Return the [X, Y] coordinate for the center point of the cell that contains the specified text.  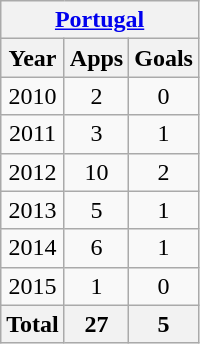
Portugal [100, 20]
3 [96, 134]
2015 [33, 286]
2012 [33, 172]
2010 [33, 96]
Total [33, 324]
2013 [33, 210]
2014 [33, 248]
10 [96, 172]
Apps [96, 58]
Goals [164, 58]
2011 [33, 134]
Year [33, 58]
27 [96, 324]
6 [96, 248]
